Capture the cell that displays the provided text and extract its (X, Y) central coordinate. 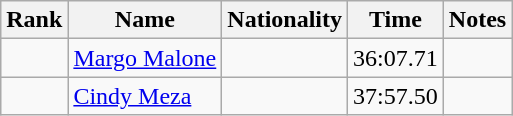
36:07.71 (396, 58)
Rank (34, 20)
Nationality (285, 20)
Cindy Meza (145, 96)
Margo Malone (145, 58)
Notes (477, 20)
37:57.50 (396, 96)
Name (145, 20)
Time (396, 20)
